Scan for the cell matching the given text and deliver its [X, Y] coordinate at center. 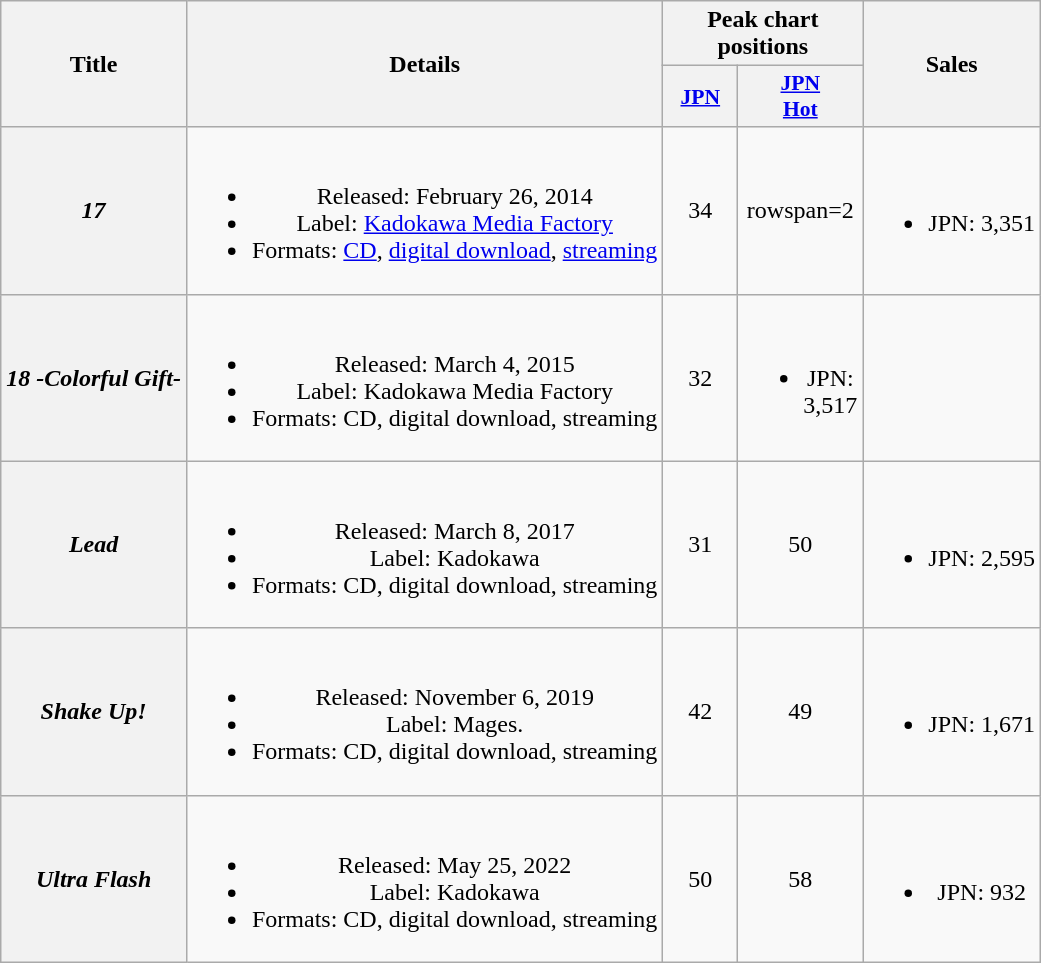
Title [94, 64]
32 [700, 378]
58 [800, 878]
Sales [952, 64]
Released: May 25, 2022Label: KadokawaFormats: CD, digital download, streaming [424, 878]
Lead [94, 544]
18 -Colorful Gift- [94, 378]
Released: November 6, 2019Label: Mages.Formats: CD, digital download, streaming [424, 712]
JPNHot [800, 96]
31 [700, 544]
Peak chart positions [763, 34]
rowspan=2 [800, 210]
34 [700, 210]
Released: February 26, 2014Label: Kadokawa Media FactoryFormats: CD, digital download, streaming [424, 210]
42 [700, 712]
JPN: 1,671 [952, 712]
Ultra Flash [94, 878]
JPN: 2,595 [952, 544]
JPN: 3,351 [952, 210]
Released: March 4, 2015Label: Kadokawa Media FactoryFormats: CD, digital download, streaming [424, 378]
Shake Up! [94, 712]
Released: March 8, 2017Label: KadokawaFormats: CD, digital download, streaming [424, 544]
Details [424, 64]
JPN [700, 96]
17 [94, 210]
JPN: 932 [952, 878]
49 [800, 712]
JPN: 3,517 [800, 378]
